Return the (X, Y) coordinate for the center point of the cell that contains the specified text.  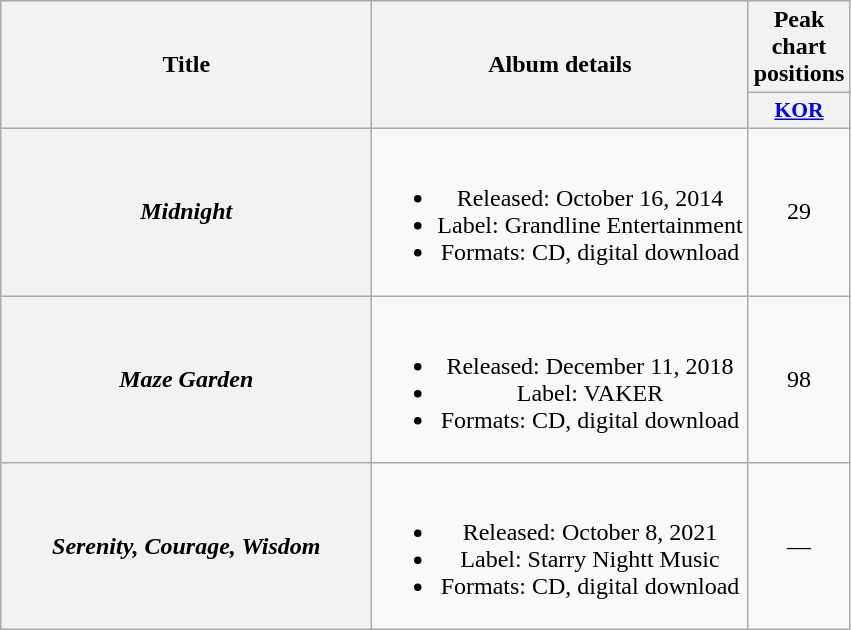
KOR (799, 111)
Released: October 16, 2014Label: Grandline EntertainmentFormats: CD, digital download (560, 212)
Peak chart positions (799, 47)
Maze Garden (186, 380)
— (799, 546)
29 (799, 212)
Released: October 8, 2021Label: Starry Nightt MusicFormats: CD, digital download (560, 546)
Title (186, 65)
98 (799, 380)
Midnight (186, 212)
Released: December 11, 2018Label: VAKERFormats: CD, digital download (560, 380)
Serenity, Courage, Wisdom (186, 546)
Album details (560, 65)
